Pinpoint the cell where the given text exists, returning its (x, y) midpoint coordinate. 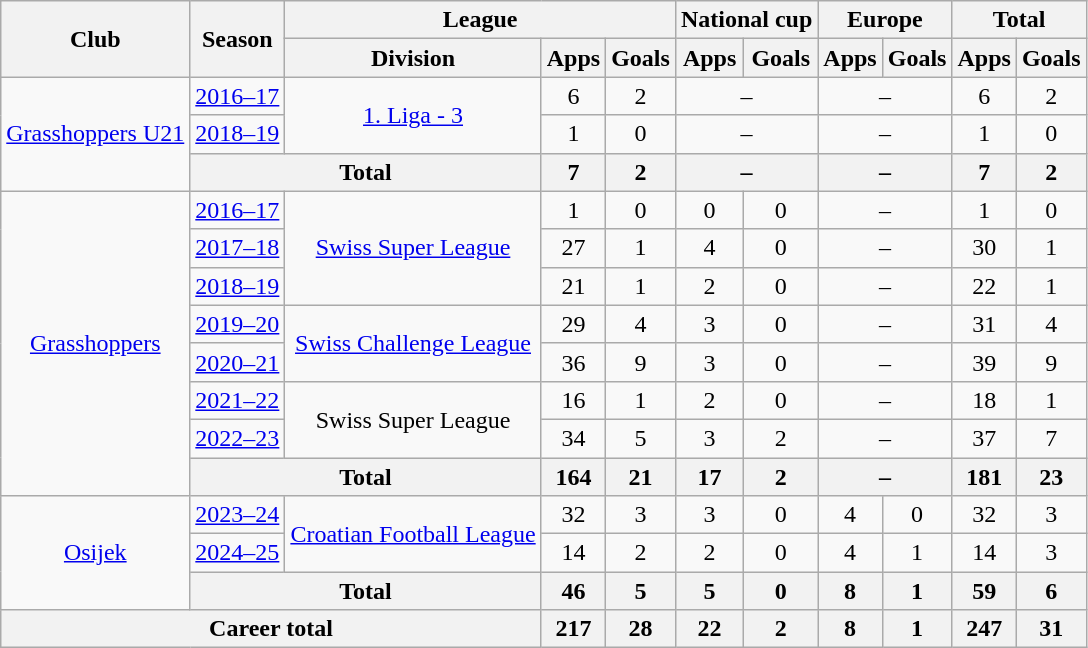
39 (984, 362)
217 (573, 629)
2017–18 (238, 248)
36 (573, 362)
Swiss Challenge League (413, 343)
2022–23 (238, 438)
National cup (746, 20)
Europe (885, 20)
1. Liga - 3 (413, 115)
164 (573, 477)
Grasshoppers (96, 343)
League (480, 20)
23 (1051, 477)
Career total (271, 629)
2023–24 (238, 515)
2021–22 (238, 400)
Club (96, 39)
30 (984, 248)
247 (984, 629)
Osijek (96, 553)
59 (984, 591)
181 (984, 477)
2024–25 (238, 553)
29 (573, 324)
Season (238, 39)
Croatian Football League (413, 534)
2019–20 (238, 324)
34 (573, 438)
2020–21 (238, 362)
Grasshoppers U21 (96, 134)
27 (573, 248)
18 (984, 400)
28 (641, 629)
46 (573, 591)
17 (709, 477)
Division (413, 58)
37 (984, 438)
16 (573, 400)
